From the cell containing the given text, extract its center point as [x, y] coordinate. 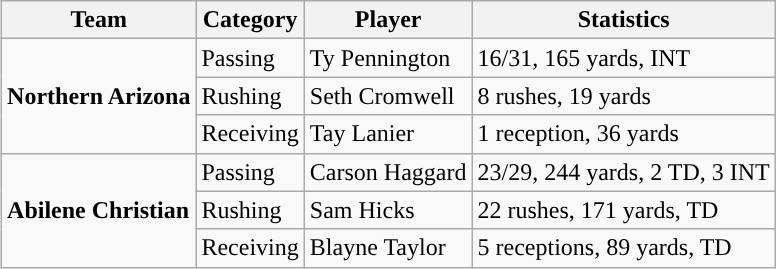
23/29, 244 yards, 2 TD, 3 INT [624, 172]
Category [250, 20]
Abilene Christian [99, 210]
16/31, 165 yards, INT [624, 58]
Ty Pennington [388, 58]
Blayne Taylor [388, 248]
Northern Arizona [99, 96]
22 rushes, 171 yards, TD [624, 210]
Player [388, 20]
5 receptions, 89 yards, TD [624, 248]
Sam Hicks [388, 210]
1 reception, 36 yards [624, 134]
Carson Haggard [388, 172]
Team [99, 20]
8 rushes, 19 yards [624, 96]
Statistics [624, 20]
Tay Lanier [388, 134]
Seth Cromwell [388, 96]
